Return the [x, y] coordinate for the center point of the cell that contains the specified text.  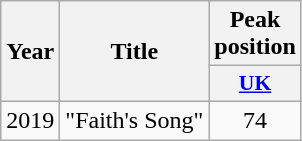
UK [255, 84]
Title [134, 52]
Peak position [255, 34]
"Faith's Song" [134, 120]
74 [255, 120]
Year [30, 52]
2019 [30, 120]
